Find where the given text appears and provide that cell's center as (x, y) coordinate. 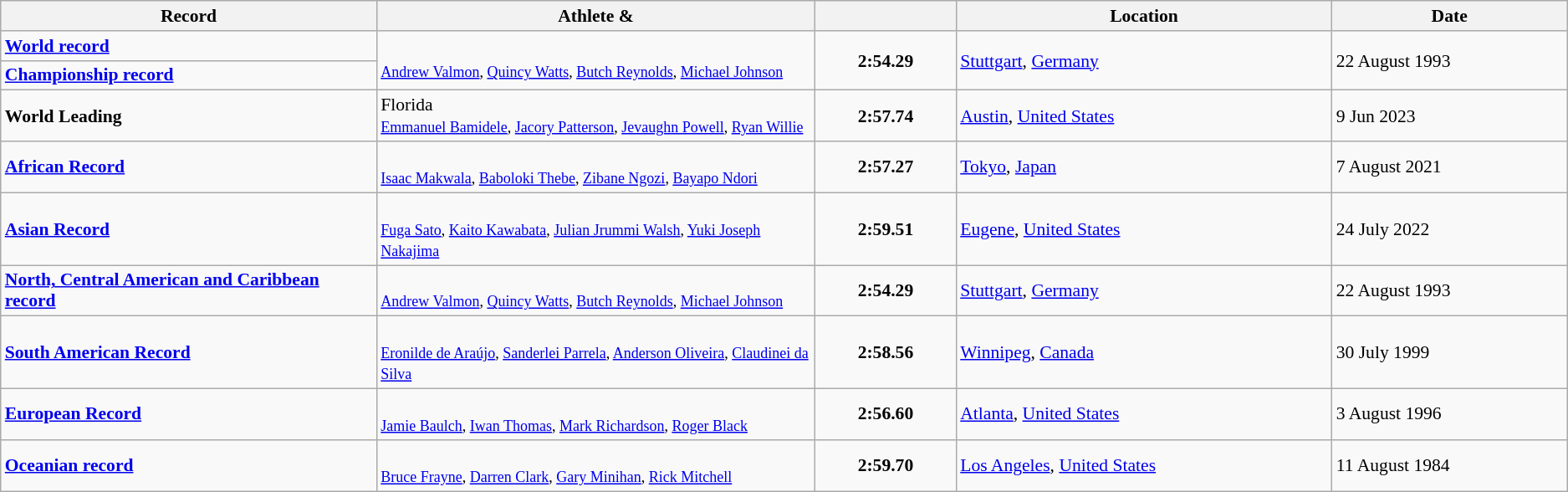
Eugene, United States (1144, 229)
Bruce Frayne, Darren Clark, Gary Minihan, Rick Mitchell (595, 465)
9 Jun 2023 (1450, 115)
African Record (189, 167)
FloridaEmmanuel Bamidele, Jacory Patterson, Jevaughn Powell, Ryan Willie (595, 115)
Championship record (189, 75)
11 August 1984 (1450, 465)
24 July 2022 (1450, 229)
Date (1450, 16)
Eronilde de Araújo, Sanderlei Parrela, Anderson Oliveira, Claudinei da Silva (595, 353)
2:59.70 (886, 465)
South American Record (189, 353)
Athlete & (595, 16)
2:58.56 (886, 353)
Austin, United States (1144, 115)
World Leading (189, 115)
Asian Record (189, 229)
Oceanian record (189, 465)
2:57.74 (886, 115)
European Record (189, 415)
Isaac Makwala, Baboloki Thebe, Zibane Ngozi, Bayapo Ndori (595, 167)
3 August 1996 (1450, 415)
2:56.60 (886, 415)
30 July 1999 (1450, 353)
Los Angeles, United States (1144, 465)
World record (189, 46)
2:57.27 (886, 167)
Tokyo, Japan (1144, 167)
7 August 2021 (1450, 167)
Winnipeg, Canada (1144, 353)
Atlanta, United States (1144, 415)
Fuga Sato, Kaito Kawabata, Julian Jrummi Walsh, Yuki Joseph Nakajima (595, 229)
Record (189, 16)
Location (1144, 16)
2:59.51 (886, 229)
North, Central American and Caribbean record (189, 291)
Jamie Baulch, Iwan Thomas, Mark Richardson, Roger Black (595, 415)
